Return the [X, Y] coordinate for the center point of the cell that contains the specified text.  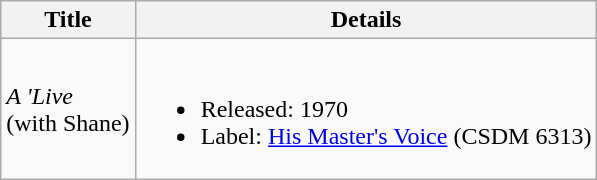
A 'Live (with Shane) [68, 109]
Details [366, 20]
Title [68, 20]
Released: 1970Label: His Master's Voice (CSDM 6313) [366, 109]
